From the cell containing the given text, extract its center point as [x, y] coordinate. 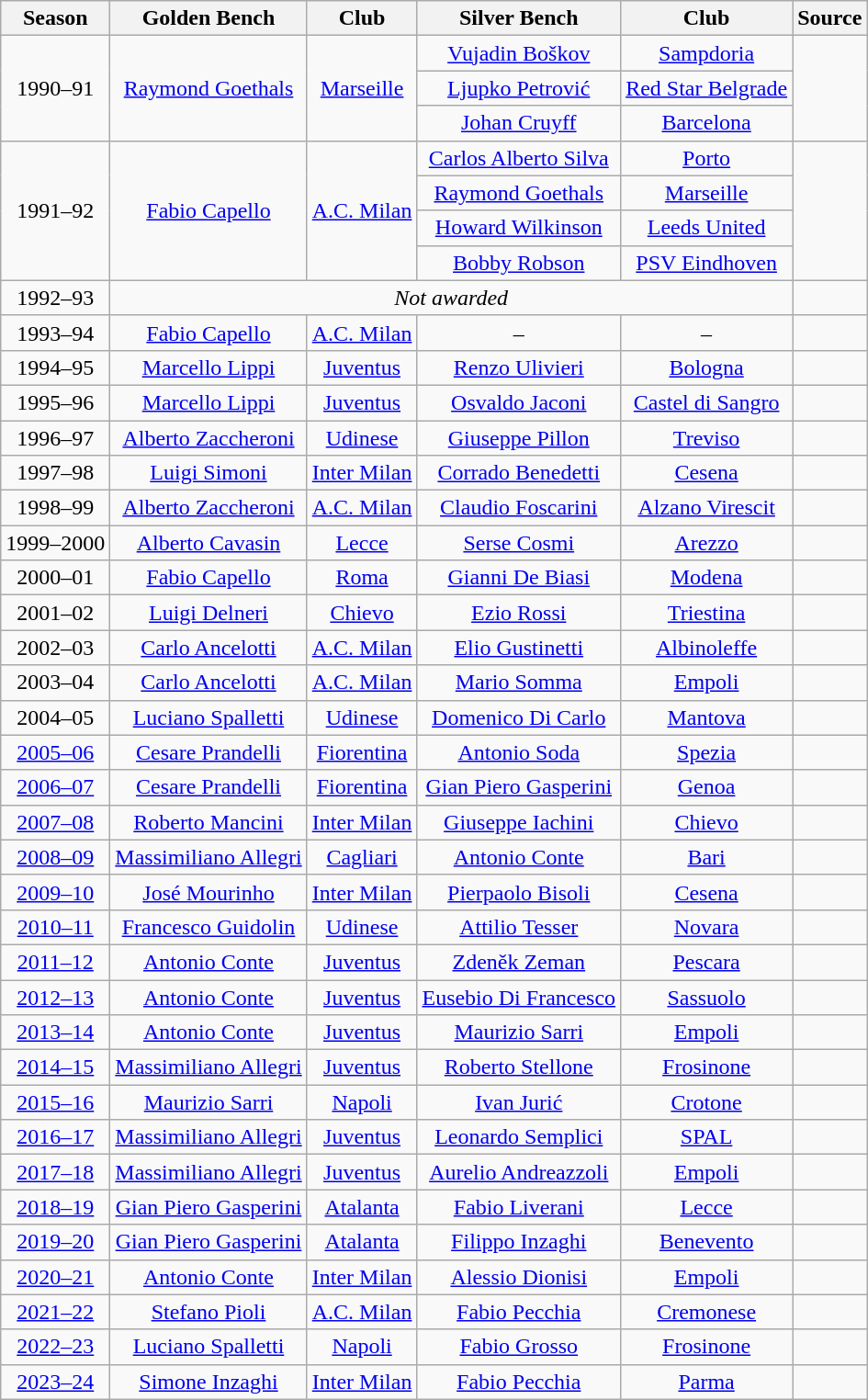
Alzano Virescit [707, 508]
Pierpaolo Bisoli [519, 892]
1991–92 [55, 210]
2015–16 [55, 1102]
Benevento [707, 1242]
2016–17 [55, 1137]
Leonardo Semplici [519, 1137]
Sampdoria [707, 53]
Parma [707, 1382]
Cagliari [362, 857]
Bari [707, 857]
2006–07 [55, 787]
2008–09 [55, 857]
2021–22 [55, 1312]
Howard Wilkinson [519, 228]
Sassuolo [707, 997]
Arezzo [707, 543]
Luigi Simoni [209, 473]
1996–97 [55, 438]
Mantova [707, 717]
Claudio Foscarini [519, 508]
Silver Bench [519, 18]
Zdeněk Zeman [519, 962]
Alessio Dionisi [519, 1277]
2009–10 [55, 892]
2010–11 [55, 927]
Season [55, 18]
Alberto Cavasin [209, 543]
Roberto Stellone [519, 1067]
1992–93 [55, 298]
Roberto Mancini [209, 822]
José Mourinho [209, 892]
Not awarded [452, 298]
Ivan Jurić [519, 1102]
Leeds United [707, 228]
1998–99 [55, 508]
Pescara [707, 962]
Source [830, 18]
2020–21 [55, 1277]
Aurelio Andreazzoli [519, 1172]
Domenico Di Carlo [519, 717]
Barcelona [707, 123]
Filippo Inzaghi [519, 1242]
Genoa [707, 787]
Bologna [707, 367]
2000–01 [55, 578]
2003–04 [55, 683]
Golden Bench [209, 18]
Crotone [707, 1102]
Luigi Delneri [209, 613]
2011–12 [55, 962]
Porto [707, 158]
2012–13 [55, 997]
Renzo Ulivieri [519, 367]
Mario Somma [519, 683]
Novara [707, 927]
Elio Gustinetti [519, 648]
1995–96 [55, 402]
Stefano Pioli [209, 1312]
Fabio Liverani [519, 1207]
2017–18 [55, 1172]
1997–98 [55, 473]
Eusebio Di Francesco [519, 997]
Francesco Guidolin [209, 927]
Fabio Grosso [519, 1347]
Corrado Benedetti [519, 473]
SPAL [707, 1137]
Spezia [707, 752]
Treviso [707, 438]
Johan Cruyff [519, 123]
Giuseppe Pillon [519, 438]
Albinoleffe [707, 648]
2018–19 [55, 1207]
2005–06 [55, 752]
2001–02 [55, 613]
Antonio Soda [519, 752]
2004–05 [55, 717]
1990–91 [55, 88]
Simone Inzaghi [209, 1382]
Red Star Belgrade [707, 88]
PSV Eindhoven [707, 263]
Gianni De Biasi [519, 578]
Castel di Sangro [707, 402]
Roma [362, 578]
1999–2000 [55, 543]
2002–03 [55, 648]
1993–94 [55, 333]
Attilio Tesser [519, 927]
1994–95 [55, 367]
Serse Cosmi [519, 543]
2007–08 [55, 822]
2013–14 [55, 1033]
Vujadin Boškov [519, 53]
2023–24 [55, 1382]
Triestina [707, 613]
Carlos Alberto Silva [519, 158]
Ezio Rossi [519, 613]
2022–23 [55, 1347]
Modena [707, 578]
Ljupko Petrović [519, 88]
Giuseppe Iachini [519, 822]
2014–15 [55, 1067]
Osvaldo Jaconi [519, 402]
Bobby Robson [519, 263]
2019–20 [55, 1242]
Cremonese [707, 1312]
